Determine the [X, Y] coordinate at the center of the cell enclosing the given text.  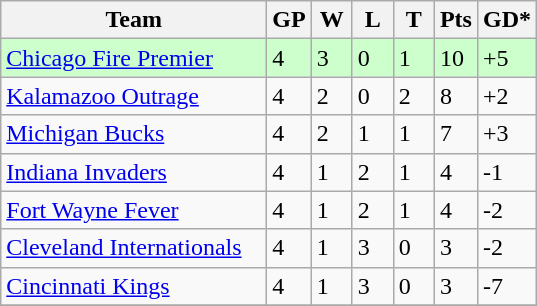
+5 [506, 58]
8 [456, 96]
T [414, 20]
Indiana Invaders [134, 172]
Cincinnati Kings [134, 286]
Fort Wayne Fever [134, 210]
GD* [506, 20]
W [332, 20]
L [372, 20]
Chicago Fire Premier [134, 58]
Pts [456, 20]
-1 [506, 172]
GP [289, 20]
+3 [506, 134]
Cleveland Internationals [134, 248]
+2 [506, 96]
7 [456, 134]
10 [456, 58]
-7 [506, 286]
Michigan Bucks [134, 134]
Kalamazoo Outrage [134, 96]
Team [134, 20]
